Detect which cell encompasses the target text, then output its (x, y) center coordinate. 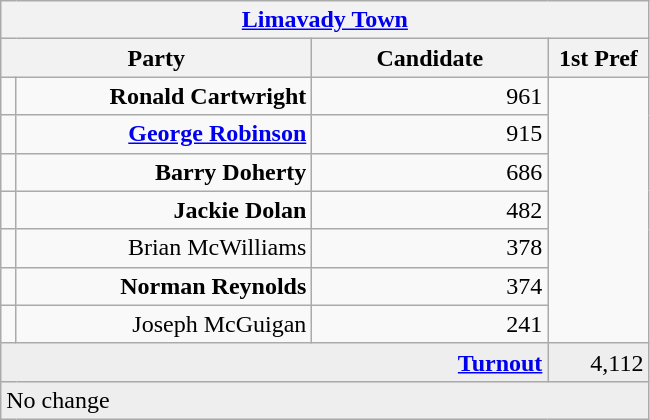
Ronald Cartwright (164, 96)
Norman Reynolds (164, 286)
Jackie Dolan (164, 210)
915 (430, 134)
482 (430, 210)
961 (430, 96)
Joseph McGuigan (164, 324)
241 (430, 324)
1st Pref (598, 58)
George Robinson (164, 134)
Limavady Town (325, 20)
Barry Doherty (164, 172)
686 (430, 172)
Brian McWilliams (164, 248)
374 (430, 286)
No change (325, 400)
Turnout (274, 362)
4,112 (598, 362)
378 (430, 248)
Candidate (430, 58)
Party (156, 58)
